Return (X, Y) of the center of cell containing provided text 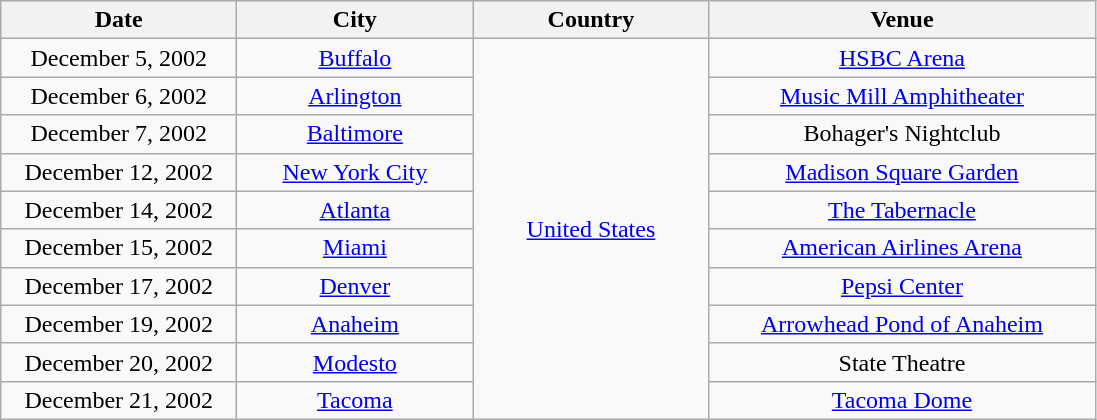
December 19, 2002 (119, 324)
Music Mill Amphitheater (902, 96)
New York City (355, 172)
December 7, 2002 (119, 134)
Country (591, 20)
December 14, 2002 (119, 210)
Bohager's Nightclub (902, 134)
December 21, 2002 (119, 400)
Modesto (355, 362)
The Tabernacle (902, 210)
Anaheim (355, 324)
Tacoma Dome (902, 400)
American Airlines Arena (902, 248)
December 12, 2002 (119, 172)
Buffalo (355, 58)
Atlanta (355, 210)
Madison Square Garden (902, 172)
Miami (355, 248)
December 17, 2002 (119, 286)
Arlington (355, 96)
Denver (355, 286)
December 15, 2002 (119, 248)
HSBC Arena (902, 58)
Venue (902, 20)
Pepsi Center (902, 286)
December 5, 2002 (119, 58)
December 6, 2002 (119, 96)
Arrowhead Pond of Anaheim (902, 324)
City (355, 20)
Baltimore (355, 134)
Tacoma (355, 400)
United States (591, 230)
December 20, 2002 (119, 362)
Date (119, 20)
State Theatre (902, 362)
